Determine the [x, y] coordinate at the center of the cell enclosing the given text.  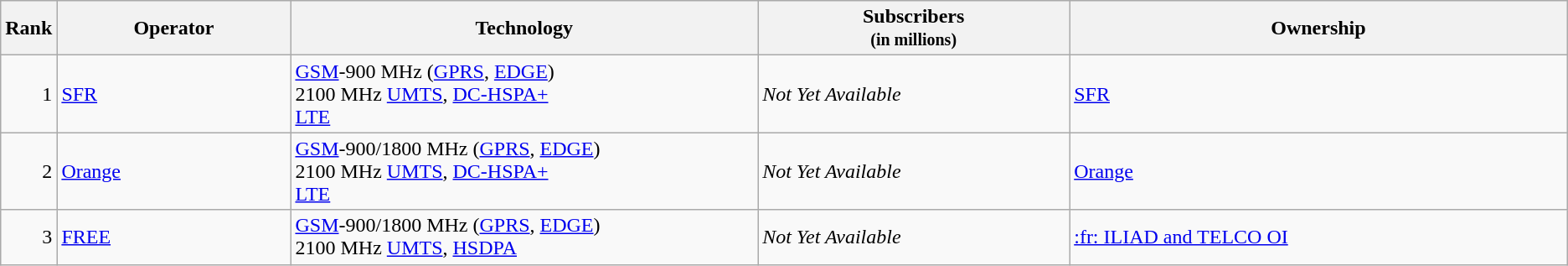
3 [28, 237]
FREE [174, 237]
:fr: ILIAD and TELCO OI [1318, 237]
2 [28, 171]
Operator [174, 29]
1 [28, 94]
GSM-900/1800 MHz (GPRS, EDGE)2100 MHz UMTS, HSDPA [524, 237]
GSM-900/1800 MHz (GPRS, EDGE)2100 MHz UMTS, DC-HSPA+LTE [524, 171]
Rank [28, 29]
Subscribers(in millions) [914, 29]
Ownership [1318, 29]
Technology [524, 29]
GSM-900 MHz (GPRS, EDGE)2100 MHz UMTS, DC-HSPA+LTE [524, 94]
